Return (x, y) of the center of cell containing provided text 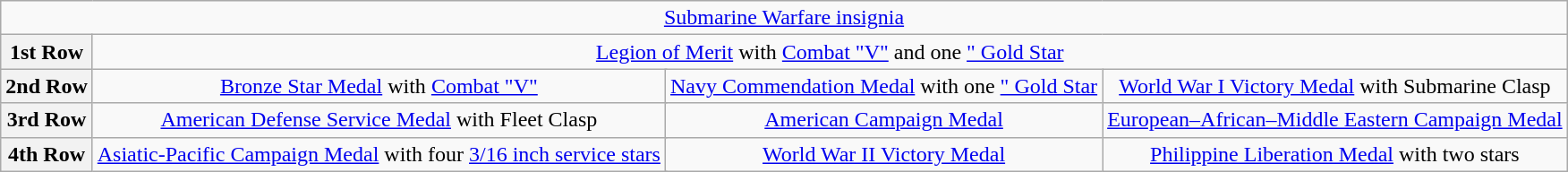
World War I Victory Medal with Submarine Clasp (1335, 86)
American Defense Service Medal with Fleet Clasp (379, 120)
3rd Row (47, 120)
World War II Victory Medal (883, 154)
2nd Row (47, 86)
European–African–Middle Eastern Campaign Medal (1335, 120)
American Campaign Medal (883, 120)
4th Row (47, 154)
Navy Commendation Medal with one " Gold Star (883, 86)
Asiatic-Pacific Campaign Medal with four 3/16 inch service stars (379, 154)
Submarine Warfare insignia (784, 18)
Philippine Liberation Medal with two stars (1335, 154)
Legion of Merit with Combat "V" and one " Gold Star (830, 52)
1st Row (47, 52)
Bronze Star Medal with Combat "V" (379, 86)
